For the text-containing cell, return its midpoint in [X, Y] coordinate format. 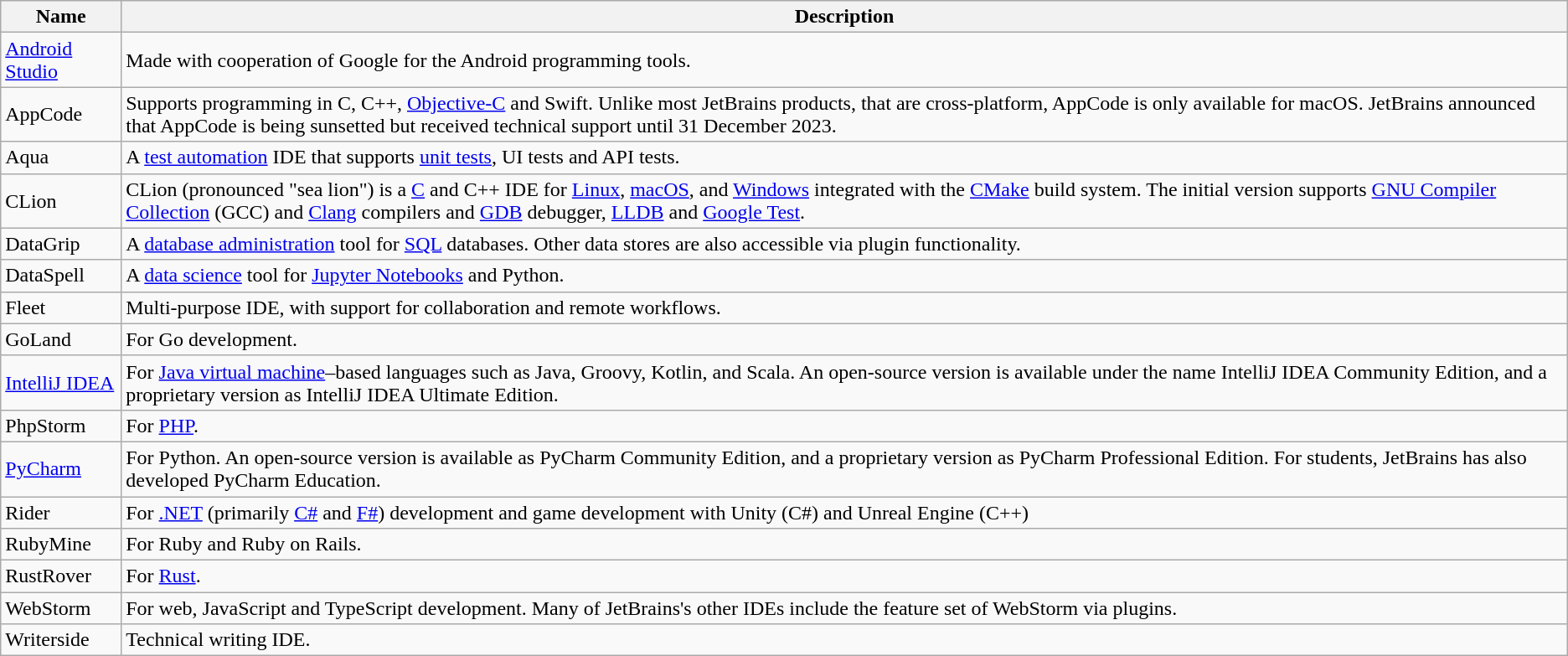
A data science tool for Jupyter Notebooks and Python. [844, 276]
Aqua [61, 158]
GoLand [61, 339]
A database administration tool for SQL databases. Other data stores are also accessible via plugin functionality. [844, 244]
WebStorm [61, 608]
Multi-purpose IDE, with support for collaboration and remote workflows. [844, 307]
DataGrip [61, 244]
DataSpell [61, 276]
For PHP. [844, 426]
For Go development. [844, 339]
RustRover [61, 576]
Rider [61, 512]
AppCode [61, 114]
Description [844, 17]
PhpStorm [61, 426]
IntelliJ IDEA [61, 382]
Fleet [61, 307]
A test automation IDE that supports unit tests, UI tests and API tests. [844, 158]
For .NET (primarily C# and F#) development and game development with Unity (C#) and Unreal Engine (C++) [844, 512]
For web, JavaScript and TypeScript development. Many of JetBrains's other IDEs include the feature set of WebStorm via plugins. [844, 608]
Technical writing IDE. [844, 640]
Android Studio [61, 60]
Writerside [61, 640]
Made with cooperation of Google for the Android programming tools. [844, 60]
For Rust. [844, 576]
CLion [61, 201]
RubyMine [61, 545]
PyCharm [61, 469]
For Ruby and Ruby on Rails. [844, 545]
Name [61, 17]
